Identify which cell holds the provided text, then report its [x, y] central coordinate. 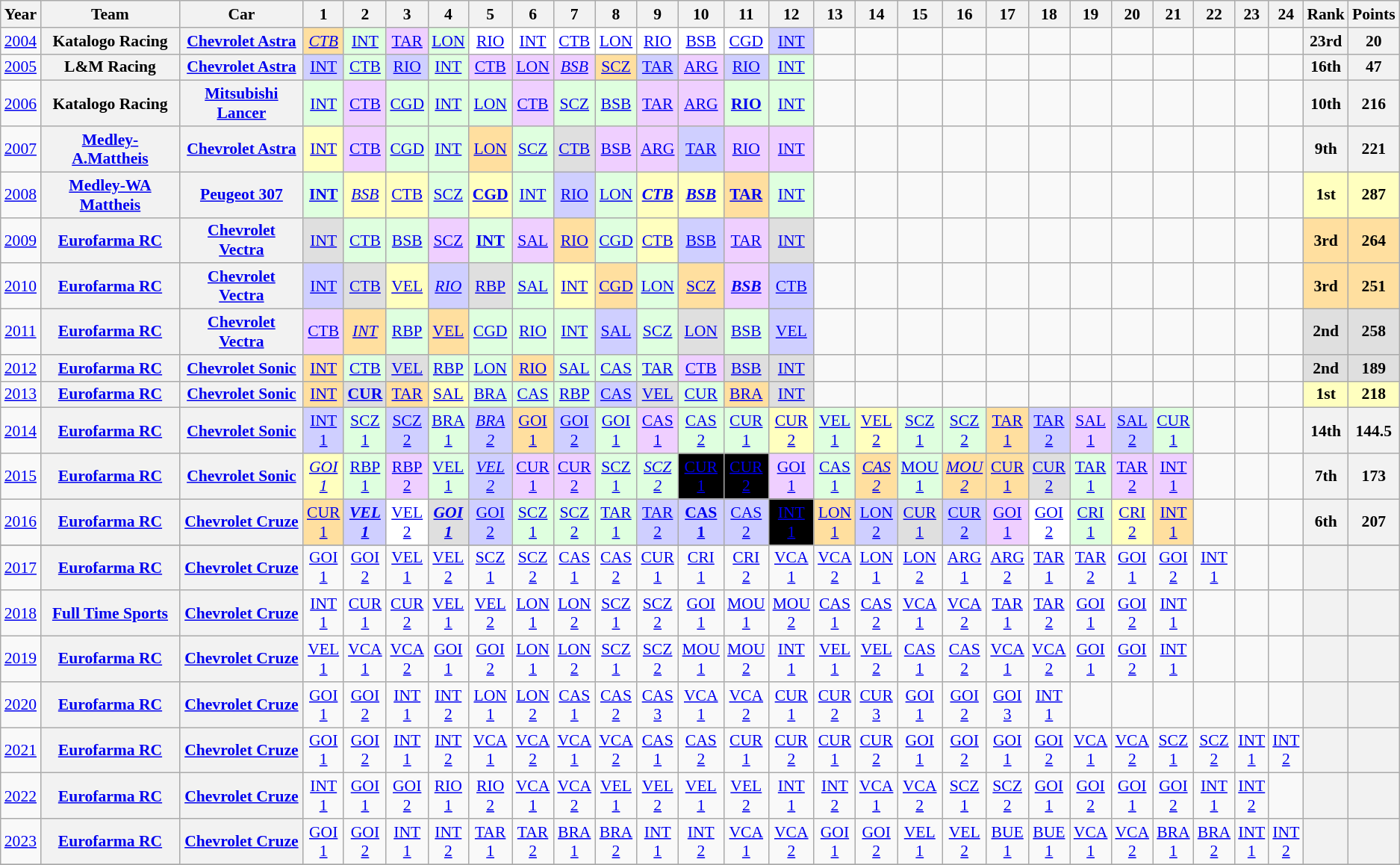
173 [1374, 477]
Team [111, 14]
ARG1 [965, 568]
6 [533, 14]
218 [1374, 394]
47 [1374, 67]
2022 [21, 796]
207 [1374, 521]
2005 [21, 67]
GOI3 [1007, 705]
16 [965, 14]
22 [1214, 14]
SAL1 [1091, 430]
18 [1049, 14]
2023 [21, 841]
2007 [21, 149]
7 [574, 14]
4 [448, 14]
287 [1374, 194]
23 [1251, 14]
L&M Racing [111, 67]
3 [407, 14]
Full Time Sports [111, 614]
2014 [21, 430]
144.5 [1374, 430]
14th [1326, 430]
Rank [1326, 14]
Year [21, 14]
2020 [21, 705]
CUR3 [877, 705]
2019 [21, 659]
1 [324, 14]
13 [835, 14]
11 [747, 14]
Car [242, 14]
8 [616, 14]
2009 [21, 241]
5 [491, 14]
189 [1374, 368]
SAL2 [1132, 430]
2008 [21, 194]
2017 [21, 568]
Points [1374, 14]
258 [1374, 332]
2016 [21, 521]
CAS3 [658, 705]
2013 [21, 394]
RBP2 [407, 477]
264 [1374, 241]
ARG2 [1007, 568]
21 [1174, 14]
2015 [21, 477]
2021 [21, 750]
7th [1326, 477]
2004 [21, 41]
RIO1 [448, 796]
221 [1374, 149]
RBP1 [364, 477]
24 [1286, 14]
Medley-WA Mattheis [111, 194]
10 [702, 14]
23rd [1326, 41]
12 [791, 14]
2010 [21, 287]
Mitsubishi Lancer [242, 103]
14 [877, 14]
10th [1326, 103]
RIO2 [491, 796]
2011 [21, 332]
Peugeot 307 [242, 194]
251 [1374, 287]
16th [1326, 67]
9th [1326, 149]
6th [1326, 521]
2018 [21, 614]
19 [1091, 14]
15 [920, 14]
9 [658, 14]
2006 [21, 103]
216 [1374, 103]
17 [1007, 14]
2 [364, 14]
2012 [21, 368]
Medley-A.Mattheis [111, 149]
